Find where the given text appears and provide that cell's center as [x, y] coordinate. 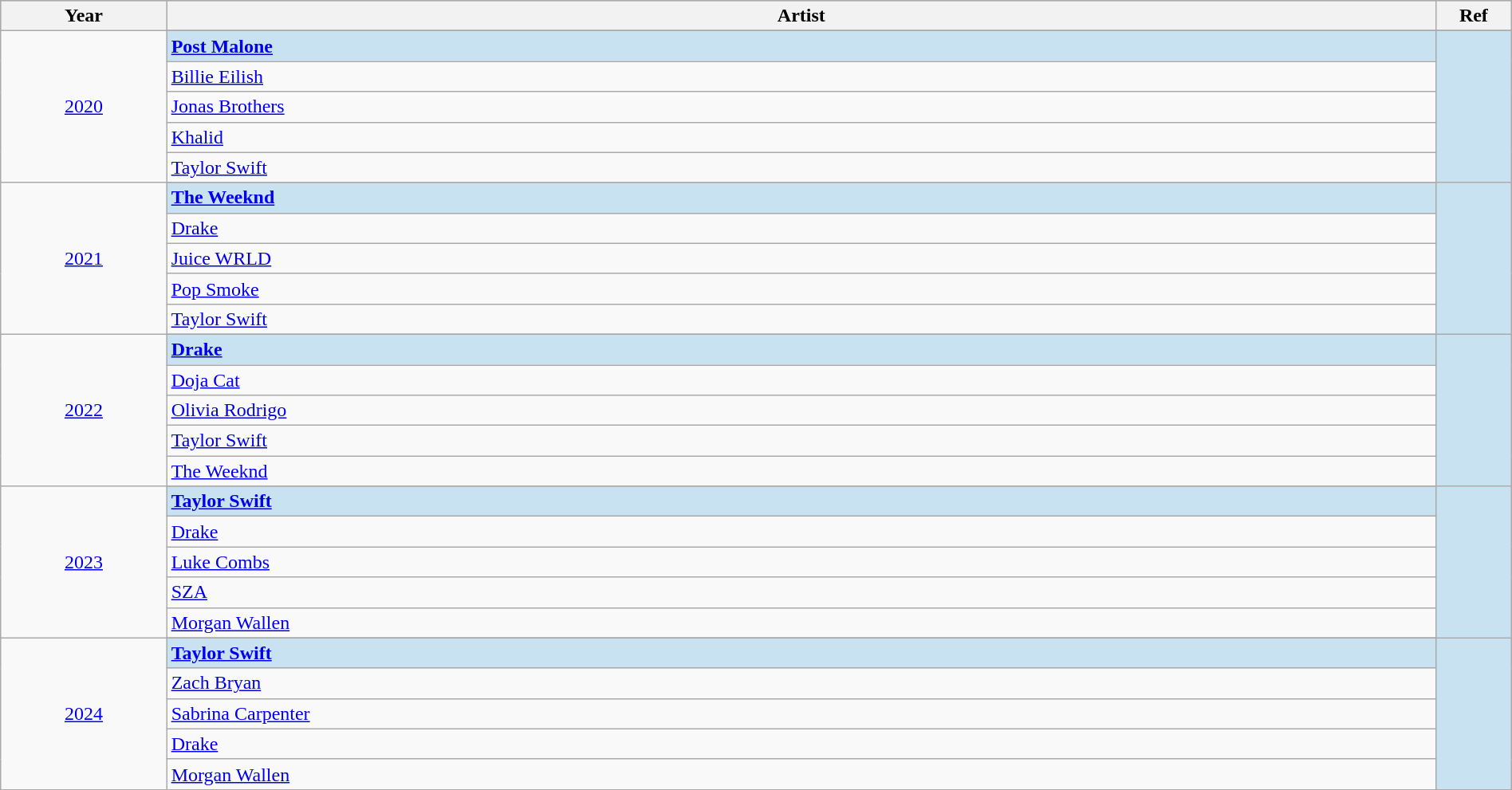
2022 [84, 410]
Pop Smoke [801, 289]
Juice WRLD [801, 258]
2024 [84, 713]
Doja Cat [801, 380]
Olivia Rodrigo [801, 411]
Zach Bryan [801, 683]
Billie Eilish [801, 77]
2020 [84, 107]
2023 [84, 562]
Post Malone [801, 46]
Luke Combs [801, 562]
SZA [801, 592]
Year [84, 16]
Khalid [801, 137]
Jonas Brothers [801, 107]
Artist [801, 16]
2021 [84, 258]
Sabrina Carpenter [801, 713]
Ref [1474, 16]
